Pinpoint the cell where the given text exists, returning its [x, y] midpoint coordinate. 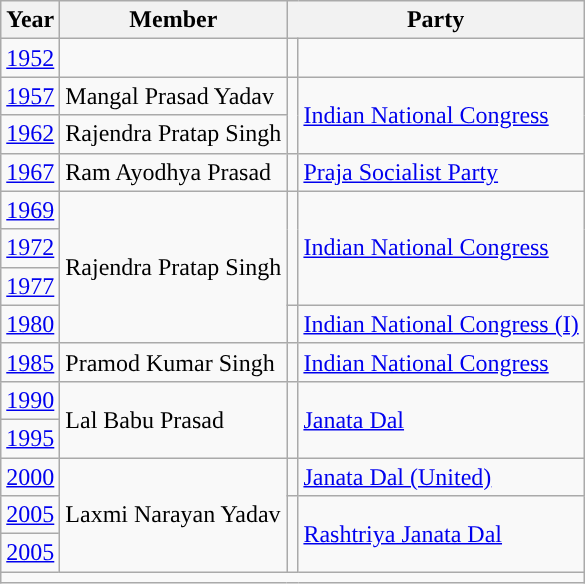
Pramod Kumar Singh [174, 362]
1972 [30, 248]
Laxmi Narayan Yadav [174, 515]
Janata Dal [441, 419]
Party [436, 20]
Member [174, 20]
1969 [30, 210]
Ram Ayodhya Prasad [174, 172]
1977 [30, 286]
1995 [30, 438]
Janata Dal (United) [441, 477]
Indian National Congress (I) [441, 324]
2000 [30, 477]
1957 [30, 96]
1985 [30, 362]
Lal Babu Prasad [174, 419]
1967 [30, 172]
1990 [30, 400]
Praja Socialist Party [441, 172]
1952 [30, 58]
1962 [30, 134]
Year [30, 20]
Rashtriya Janata Dal [441, 534]
1980 [30, 324]
Mangal Prasad Yadav [174, 96]
